Identify which cell holds the provided text, then report its (X, Y) central coordinate. 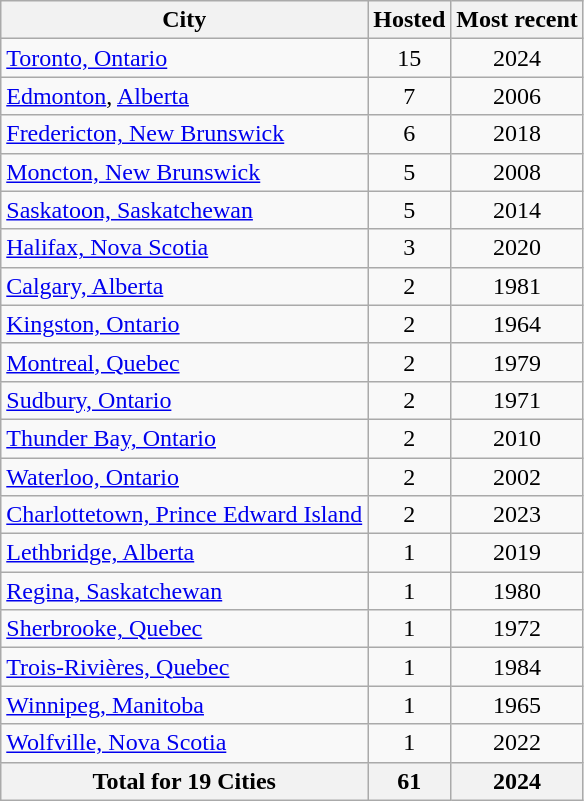
1972 (518, 629)
Wolfville, Nova Scotia (184, 743)
Most recent (518, 20)
Total for 19 Cities (184, 781)
2023 (518, 515)
Thunder Bay, Ontario (184, 438)
61 (410, 781)
Saskatoon, Saskatchewan (184, 210)
Waterloo, Ontario (184, 477)
Fredericton, New Brunswick (184, 134)
1981 (518, 286)
7 (410, 96)
1971 (518, 400)
1980 (518, 591)
2022 (518, 743)
15 (410, 58)
Montreal, Quebec (184, 362)
2002 (518, 477)
Toronto, Ontario (184, 58)
2014 (518, 210)
1984 (518, 667)
Kingston, Ontario (184, 324)
2019 (518, 553)
Calgary, Alberta (184, 286)
1964 (518, 324)
2006 (518, 96)
Sherbrooke, Quebec (184, 629)
City (184, 20)
2008 (518, 172)
1965 (518, 705)
Hosted (410, 20)
Edmonton, Alberta (184, 96)
Lethbridge, Alberta (184, 553)
Regina, Saskatchewan (184, 591)
Halifax, Nova Scotia (184, 248)
2018 (518, 134)
2020 (518, 248)
Trois-Rivières, Quebec (184, 667)
1979 (518, 362)
6 (410, 134)
2010 (518, 438)
Charlottetown, Prince Edward Island (184, 515)
Sudbury, Ontario (184, 400)
Moncton, New Brunswick (184, 172)
3 (410, 248)
Winnipeg, Manitoba (184, 705)
